For the text-containing cell, return its midpoint in (x, y) coordinate format. 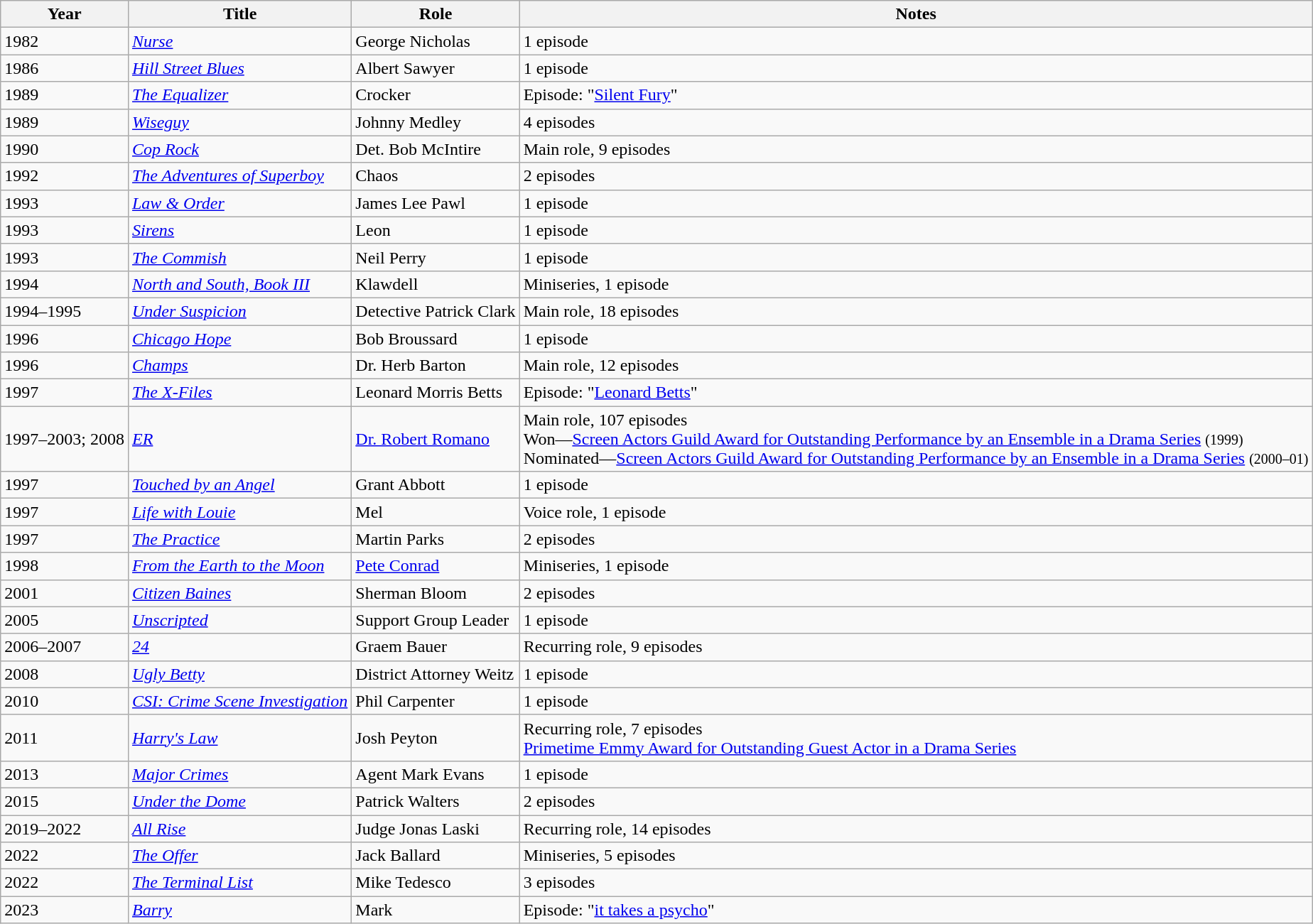
Jack Ballard (436, 856)
CSI: Crime Scene Investigation (239, 701)
District Attorney Weitz (436, 674)
Recurring role, 14 episodes (916, 829)
Episode: "Silent Fury" (916, 95)
1992 (65, 176)
Episode: "Leonard Betts" (916, 393)
Episode: "it takes a psycho" (916, 910)
Cop Rock (239, 149)
Dr. Herb Barton (436, 366)
The Offer (239, 856)
2015 (65, 801)
1994–1995 (65, 311)
Unscripted (239, 620)
1982 (65, 41)
1994 (65, 284)
The Equalizer (239, 95)
2008 (65, 674)
2006–2007 (65, 647)
Judge Jonas Laski (436, 829)
The Adventures of Superboy (239, 176)
Dr. Robert Romano (436, 439)
1990 (65, 149)
Agent Mark Evans (436, 774)
Leonard Morris Betts (436, 393)
Chaos (436, 176)
Sirens (239, 230)
Law & Order (239, 203)
Det. Bob McIntire (436, 149)
Miniseries, 5 episodes (916, 856)
Mark (436, 910)
Hill Street Blues (239, 68)
The Practice (239, 539)
1997–2003; 2008 (65, 439)
Under the Dome (239, 801)
Phil Carpenter (436, 701)
Notes (916, 14)
Albert Sawyer (436, 68)
Year (65, 14)
James Lee Pawl (436, 203)
Touched by an Angel (239, 485)
Support Group Leader (436, 620)
George Nicholas (436, 41)
3 episodes (916, 883)
Mike Tedesco (436, 883)
Detective Patrick Clark (436, 311)
Neil Perry (436, 257)
Pete Conrad (436, 566)
Under Suspicion (239, 311)
All Rise (239, 829)
Title (239, 14)
Ugly Betty (239, 674)
2011 (65, 737)
Chicago Hope (239, 339)
The Terminal List (239, 883)
2001 (65, 593)
24 (239, 647)
Klawdell (436, 284)
Main role, 9 episodes (916, 149)
Main role, 18 episodes (916, 311)
Leon (436, 230)
2019–2022 (65, 829)
2023 (65, 910)
Sherman Bloom (436, 593)
2005 (65, 620)
2010 (65, 701)
Voice role, 1 episode (916, 512)
The X-Files (239, 393)
North and South, Book III (239, 284)
Crocker (436, 95)
Josh Peyton (436, 737)
Patrick Walters (436, 801)
Major Crimes (239, 774)
4 episodes (916, 122)
Role (436, 14)
Nurse (239, 41)
1998 (65, 566)
Wiseguy (239, 122)
From the Earth to the Moon (239, 566)
Harry's Law (239, 737)
Grant Abbott (436, 485)
Mel (436, 512)
2013 (65, 774)
Main role, 12 episodes (916, 366)
Graem Bauer (436, 647)
Life with Louie (239, 512)
Citizen Baines (239, 593)
The Commish (239, 257)
Bob Broussard (436, 339)
1986 (65, 68)
Recurring role, 7 episodesPrimetime Emmy Award for Outstanding Guest Actor in a Drama Series (916, 737)
Champs (239, 366)
ER (239, 439)
Recurring role, 9 episodes (916, 647)
Barry (239, 910)
Martin Parks (436, 539)
Johnny Medley (436, 122)
